Output the (X, Y) coordinate of the center of the cell containing the given text.  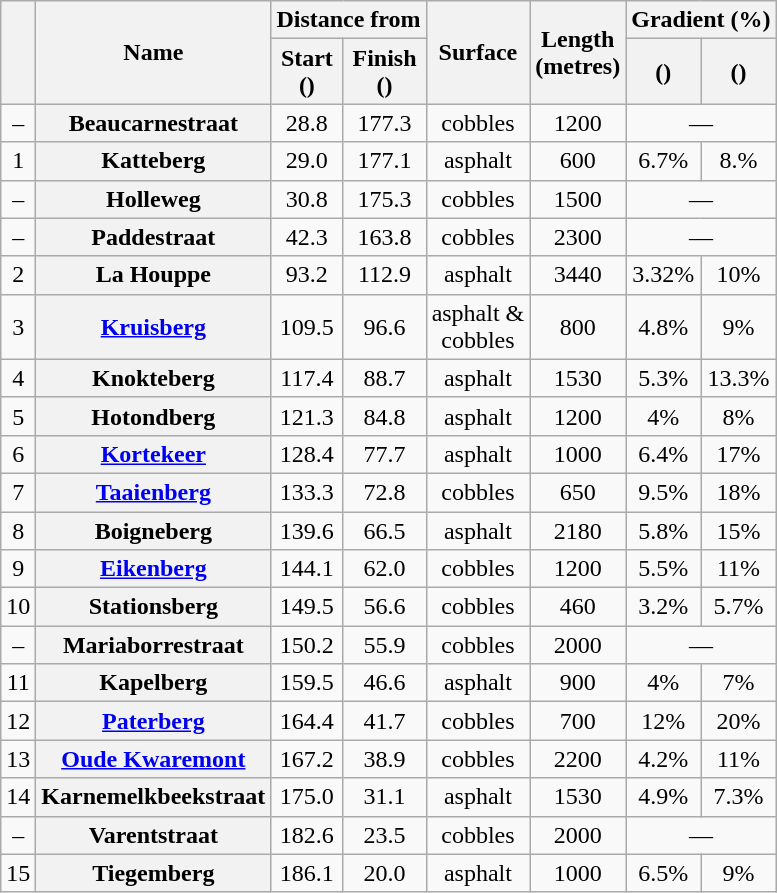
14 (18, 797)
42.3 (307, 237)
175.0 (307, 797)
Knokteberg (154, 378)
117.4 (307, 378)
6 (18, 454)
Kapelberg (154, 683)
6.7% (664, 161)
5.7% (738, 607)
177.1 (384, 161)
900 (578, 683)
Gradient (%) (701, 20)
700 (578, 721)
28.8 (307, 123)
167.2 (307, 759)
Varentstraat (154, 835)
Surface (478, 52)
84.8 (384, 416)
Stationsberg (154, 607)
650 (578, 492)
164.4 (307, 721)
460 (578, 607)
2180 (578, 531)
56.6 (384, 607)
La Houppe (154, 275)
1500 (578, 199)
9.5% (664, 492)
7 (18, 492)
12 (18, 721)
159.5 (307, 683)
182.6 (307, 835)
3.2% (664, 607)
18% (738, 492)
13.3% (738, 378)
Name (154, 52)
2 (18, 275)
Katteberg (154, 161)
5.3% (664, 378)
66.5 (384, 531)
8.% (738, 161)
139.6 (307, 531)
7.3% (738, 797)
163.8 (384, 237)
8 (18, 531)
2300 (578, 237)
20.0 (384, 873)
55.9 (384, 645)
4.9% (664, 797)
Eikenberg (154, 569)
4 (18, 378)
144.1 (307, 569)
Paterberg (154, 721)
175.3 (384, 199)
41.7 (384, 721)
9 (18, 569)
Oude Kwaremont (154, 759)
Holleweg (154, 199)
31.1 (384, 797)
Kruisberg (154, 326)
Boigneberg (154, 531)
3 (18, 326)
4.2% (664, 759)
10% (738, 275)
Start() (307, 72)
11 (18, 683)
Paddestraat (154, 237)
121.3 (307, 416)
Length(metres) (578, 52)
Distance from (348, 20)
133.3 (307, 492)
62.0 (384, 569)
6.5% (664, 873)
15 (18, 873)
112.9 (384, 275)
600 (578, 161)
Kortekeer (154, 454)
1 (18, 161)
Mariaborrestraat (154, 645)
4.8% (664, 326)
3440 (578, 275)
Beaucarnestraat (154, 123)
186.1 (307, 873)
Hotondberg (154, 416)
3.32% (664, 275)
2200 (578, 759)
Karnemelkbeekstraat (154, 797)
46.6 (384, 683)
asphalt &cobbles (478, 326)
149.5 (307, 607)
20% (738, 721)
Finish() (384, 72)
77.7 (384, 454)
5.5% (664, 569)
13 (18, 759)
88.7 (384, 378)
177.3 (384, 123)
93.2 (307, 275)
12% (664, 721)
17% (738, 454)
150.2 (307, 645)
72.8 (384, 492)
8% (738, 416)
Taaienberg (154, 492)
800 (578, 326)
109.5 (307, 326)
23.5 (384, 835)
5 (18, 416)
128.4 (307, 454)
6.4% (664, 454)
38.9 (384, 759)
Tiegemberg (154, 873)
30.8 (307, 199)
10 (18, 607)
15% (738, 531)
96.6 (384, 326)
5.8% (664, 531)
7% (738, 683)
29.0 (307, 161)
